Locate the cell with the specified text and output its [X, Y] center coordinate. 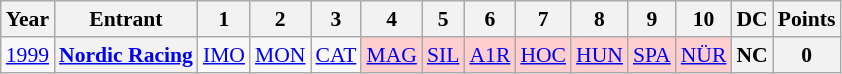
Nordic Racing [126, 55]
NÜR [704, 55]
Entrant [126, 19]
0 [807, 55]
10 [704, 19]
3 [336, 19]
8 [600, 19]
6 [490, 19]
5 [444, 19]
SPA [652, 55]
MON [280, 55]
7 [543, 19]
HOC [543, 55]
DC [752, 19]
MAG [392, 55]
NC [752, 55]
2 [280, 19]
1 [224, 19]
CAT [336, 55]
IMO [224, 55]
Points [807, 19]
SIL [444, 55]
9 [652, 19]
Year [28, 19]
A1R [490, 55]
HUN [600, 55]
1999 [28, 55]
4 [392, 19]
